Identify which cell holds the provided text, then report its [X, Y] central coordinate. 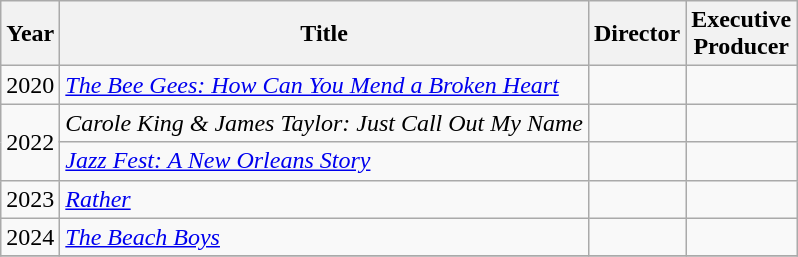
Title [324, 34]
Year [30, 34]
The Bee Gees: How Can You Mend a Broken Heart [324, 85]
2020 [30, 85]
Rather [324, 199]
Jazz Fest: A New Orleans Story [324, 161]
ExecutiveProducer [742, 34]
2022 [30, 142]
Carole King & James Taylor: Just Call Out My Name [324, 123]
Director [636, 34]
The Beach Boys [324, 237]
2024 [30, 237]
2023 [30, 199]
